Determine the [x, y] coordinate at the center of the cell enclosing the given text.  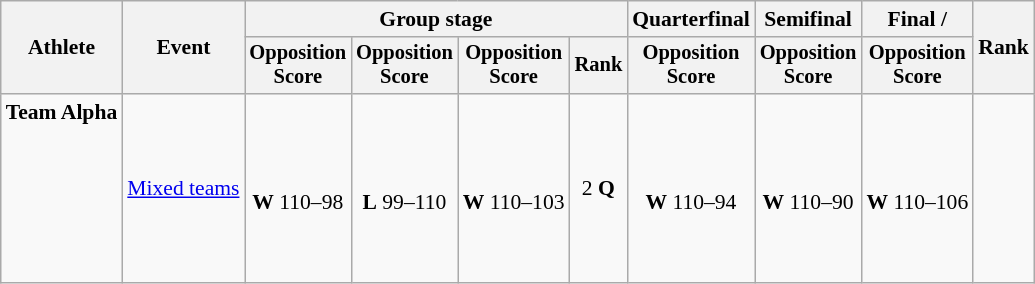
W 110–94 [691, 188]
L 99–110 [404, 188]
Final / [917, 19]
Event [183, 48]
Semifinal [808, 19]
W 110–98 [298, 188]
Group stage [436, 19]
W 110–106 [917, 188]
Athlete [62, 48]
W 110–103 [514, 188]
2 Q [599, 188]
Team Alpha [62, 188]
W 110–90 [808, 188]
Mixed teams [183, 188]
Quarterfinal [691, 19]
